Scan for the cell matching the given text and deliver its (X, Y) coordinate at center. 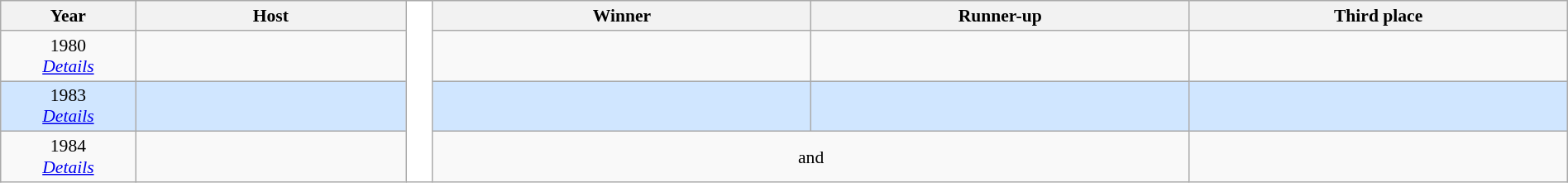
Winner (622, 16)
Year (68, 16)
Host (271, 16)
Third place (1378, 16)
1980 Details (68, 56)
Runner-up (1001, 16)
1983 Details (68, 106)
and (810, 157)
1984 Details (68, 157)
